Return the [X, Y] coordinate for the center point of the cell that contains the specified text.  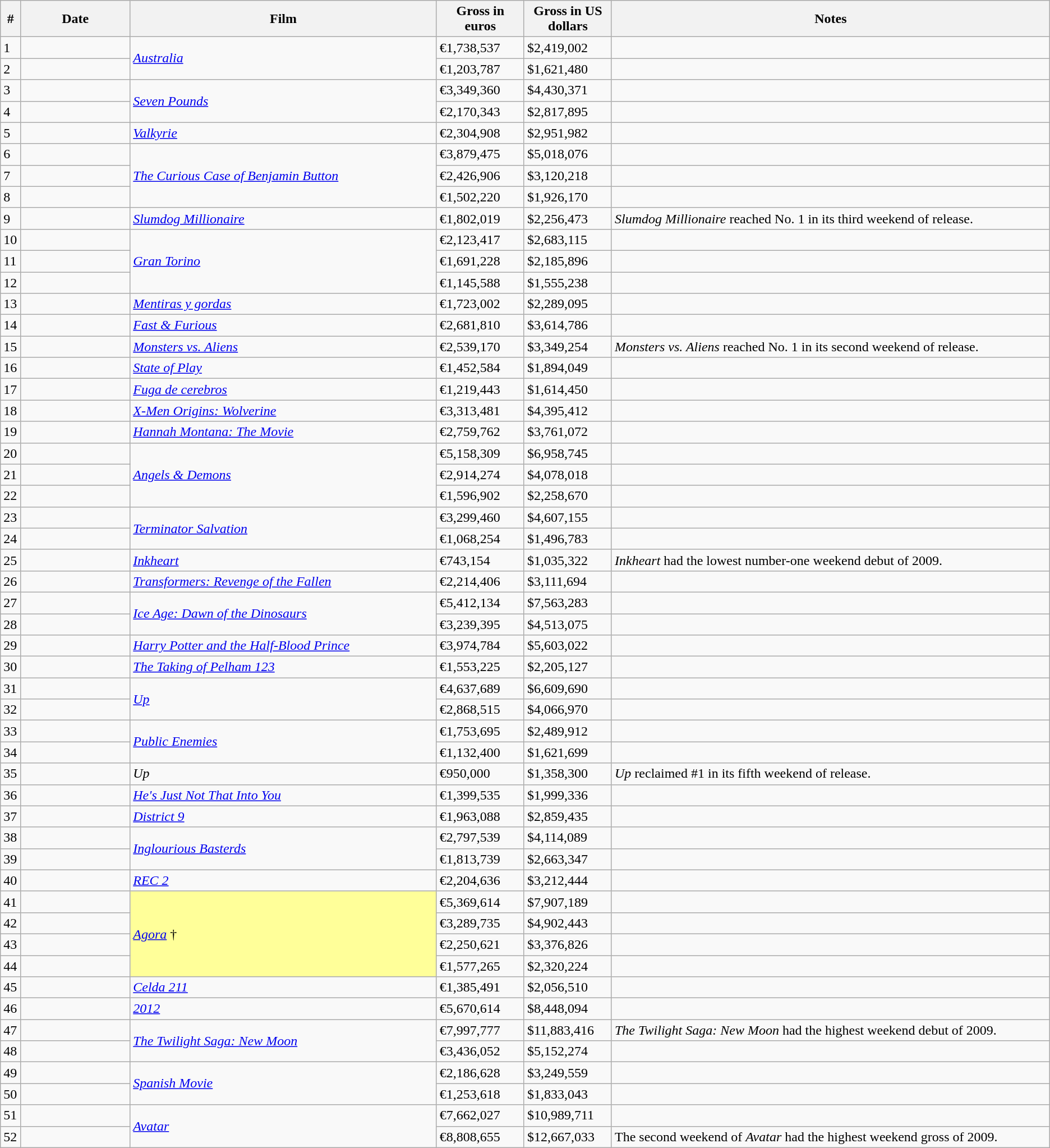
22 [11, 496]
24 [11, 539]
€3,349,360 [480, 90]
€2,170,343 [480, 112]
32 [11, 710]
Inkheart [283, 560]
Ice Age: Dawn of the Dinosaurs [283, 613]
10 [11, 240]
$7,907,189 [568, 902]
$10,989,711 [568, 1115]
€1,399,535 [480, 795]
€1,068,254 [480, 539]
$2,489,912 [568, 731]
Inkheart had the lowest number-one weekend debut of 2009. [830, 560]
Monsters vs. Aliens reached No. 1 in its second weekend of release. [830, 347]
€2,204,636 [480, 880]
€5,412,134 [480, 603]
Transformers: Revenge of the Fallen [283, 581]
€1,253,618 [480, 1094]
2 [11, 69]
The Twilight Saga: New Moon had the highest weekend debut of 2009. [830, 1030]
€2,539,170 [480, 347]
$2,817,895 [568, 112]
€1,502,220 [480, 197]
Avatar [283, 1126]
$8,448,094 [568, 1009]
$4,066,970 [568, 710]
$2,256,473 [568, 218]
X-Men Origins: Wolverine [283, 411]
€2,186,628 [480, 1073]
19 [11, 432]
17 [11, 389]
41 [11, 902]
$1,894,049 [568, 368]
26 [11, 581]
$4,114,089 [568, 838]
€950,000 [480, 774]
33 [11, 731]
€7,662,027 [480, 1115]
€5,670,614 [480, 1009]
Terminator Salvation [283, 528]
20 [11, 453]
€8,808,655 [480, 1137]
52 [11, 1137]
$3,120,218 [568, 176]
$4,395,412 [568, 411]
16 [11, 368]
$3,376,826 [568, 944]
€1,691,228 [480, 261]
23 [11, 517]
€1,577,265 [480, 966]
$4,902,443 [568, 923]
€5,158,309 [480, 453]
$4,607,155 [568, 517]
€2,868,515 [480, 710]
$4,513,075 [568, 624]
€1,813,739 [480, 859]
€1,452,584 [480, 368]
46 [11, 1009]
$5,152,274 [568, 1051]
$2,289,095 [568, 304]
€3,299,460 [480, 517]
$3,249,559 [568, 1073]
51 [11, 1115]
€1,132,400 [480, 752]
30 [11, 667]
$7,563,283 [568, 603]
€2,426,906 [480, 176]
€2,759,762 [480, 432]
$3,111,694 [568, 581]
Gross in euros [480, 19]
45 [11, 988]
40 [11, 880]
$2,663,347 [568, 859]
$11,883,416 [568, 1030]
$1,358,300 [568, 774]
€1,723,002 [480, 304]
28 [11, 624]
42 [11, 923]
$1,555,238 [568, 282]
$1,621,699 [568, 752]
$6,958,745 [568, 453]
Mentiras y gordas [283, 304]
1 [11, 48]
$2,419,002 [568, 48]
He's Just Not That Into You [283, 795]
€4,637,689 [480, 688]
€1,145,588 [480, 282]
47 [11, 1030]
€2,214,406 [480, 581]
Gran Torino [283, 261]
38 [11, 838]
27 [11, 603]
39 [11, 859]
€1,963,088 [480, 816]
# [11, 19]
€1,802,019 [480, 218]
Date [75, 19]
8 [11, 197]
3 [11, 90]
31 [11, 688]
Celda 211 [283, 988]
43 [11, 944]
Notes [830, 19]
$1,833,043 [568, 1094]
$5,018,076 [568, 154]
Harry Potter and the Half-Blood Prince [283, 646]
Agora † [283, 934]
15 [11, 347]
$1,621,480 [568, 69]
48 [11, 1051]
21 [11, 475]
€2,250,621 [480, 944]
35 [11, 774]
$12,667,033 [568, 1137]
18 [11, 411]
€1,596,902 [480, 496]
$2,951,982 [568, 133]
Valkyrie [283, 133]
12 [11, 282]
€743,154 [480, 560]
$5,603,022 [568, 646]
9 [11, 218]
The Taking of Pelham 123 [283, 667]
Public Enemies [283, 742]
Inglourious Basterds [283, 848]
Fast & Furious [283, 325]
€2,797,539 [480, 838]
The Twilight Saga: New Moon [283, 1041]
€2,123,417 [480, 240]
$2,205,127 [568, 667]
$4,430,371 [568, 90]
14 [11, 325]
34 [11, 752]
€3,436,052 [480, 1051]
Monsters vs. Aliens [283, 347]
4 [11, 112]
Up reclaimed #1 in its fifth weekend of release. [830, 774]
6 [11, 154]
€2,914,274 [480, 475]
€5,369,614 [480, 902]
Gross in US dollars [568, 19]
€3,974,784 [480, 646]
Film [283, 19]
$1,614,450 [568, 389]
$3,761,072 [568, 432]
REC 2 [283, 880]
11 [11, 261]
District 9 [283, 816]
$2,185,896 [568, 261]
€1,753,695 [480, 731]
Spanish Movie [283, 1083]
$6,609,690 [568, 688]
$2,056,510 [568, 988]
€1,738,537 [480, 48]
€3,313,481 [480, 411]
5 [11, 133]
The second weekend of Avatar had the highest weekend gross of 2009. [830, 1137]
€2,681,810 [480, 325]
7 [11, 176]
$2,320,224 [568, 966]
$1,035,322 [568, 560]
$2,683,115 [568, 240]
State of Play [283, 368]
Seven Pounds [283, 101]
Hannah Montana: The Movie [283, 432]
€3,879,475 [480, 154]
Australia [283, 58]
$3,349,254 [568, 347]
€7,997,777 [480, 1030]
€1,385,491 [480, 988]
$1,926,170 [568, 197]
13 [11, 304]
2012 [283, 1009]
$3,614,786 [568, 325]
Slumdog Millionaire reached No. 1 in its third weekend of release. [830, 218]
44 [11, 966]
49 [11, 1073]
Fuga de cerebros [283, 389]
€1,203,787 [480, 69]
25 [11, 560]
$4,078,018 [568, 475]
Angels & Demons [283, 475]
36 [11, 795]
29 [11, 646]
$2,258,670 [568, 496]
$1,496,783 [568, 539]
€2,304,908 [480, 133]
37 [11, 816]
€1,553,225 [480, 667]
The Curious Case of Benjamin Button [283, 176]
€1,219,443 [480, 389]
$2,859,435 [568, 816]
€3,289,735 [480, 923]
€3,239,395 [480, 624]
$3,212,444 [568, 880]
$1,999,336 [568, 795]
Slumdog Millionaire [283, 218]
50 [11, 1094]
